Return (x, y) of the center of cell containing provided text 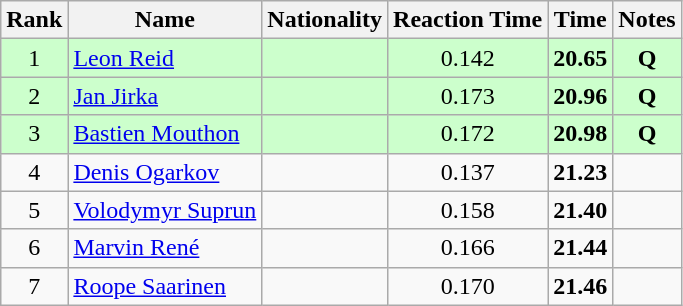
Name (165, 20)
1 (34, 58)
0.172 (468, 134)
21.46 (580, 286)
2 (34, 96)
20.98 (580, 134)
Rank (34, 20)
Leon Reid (165, 58)
20.65 (580, 58)
0.158 (468, 210)
Reaction Time (468, 20)
Denis Ogarkov (165, 172)
3 (34, 134)
Bastien Mouthon (165, 134)
21.23 (580, 172)
20.96 (580, 96)
0.137 (468, 172)
Marvin René (165, 248)
Roope Saarinen (165, 286)
Jan Jirka (165, 96)
Nationality (325, 20)
21.44 (580, 248)
Volodymyr Suprun (165, 210)
Notes (647, 20)
21.40 (580, 210)
0.170 (468, 286)
7 (34, 286)
0.142 (468, 58)
6 (34, 248)
0.173 (468, 96)
4 (34, 172)
5 (34, 210)
0.166 (468, 248)
Time (580, 20)
